Locate the cell with the specified text and output its (X, Y) center coordinate. 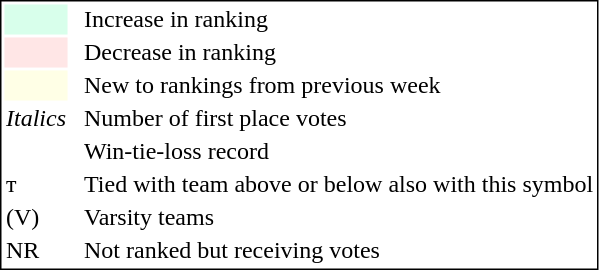
NR (36, 251)
Varsity teams (338, 217)
Italics (36, 119)
New to rankings from previous week (338, 85)
Number of first place votes (338, 119)
т (36, 185)
Tied with team above or below also with this symbol (338, 185)
Decrease in ranking (338, 53)
Win-tie-loss record (338, 151)
(V) (36, 217)
Not ranked but receiving votes (338, 251)
Increase in ranking (338, 19)
